Determine the (X, Y) coordinate at the center of the cell enclosing the given text.  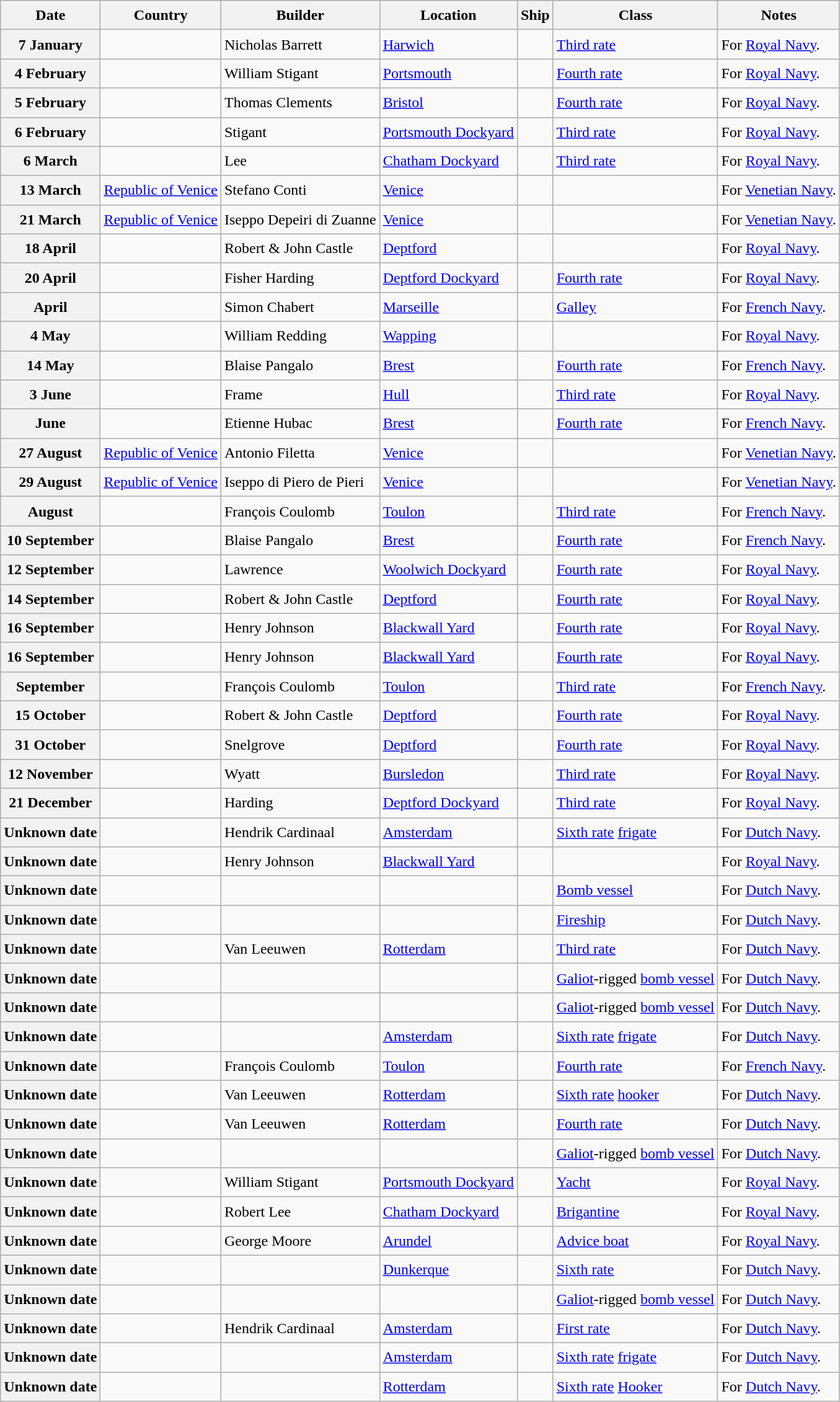
18 April (51, 248)
12 September (51, 569)
7 January (51, 45)
Thomas Clements (300, 103)
14 May (51, 366)
Country (161, 15)
September (51, 686)
Lawrence (300, 569)
4 May (51, 336)
Stefano Conti (300, 190)
Fireship (635, 920)
Marseille (448, 306)
5 February (51, 103)
Yacht (635, 1182)
Lee (300, 161)
Sixth rate hooker (635, 1095)
13 March (51, 190)
Antonio Filetta (300, 453)
June (51, 424)
Date (51, 15)
Advice boat (635, 1240)
Portsmouth (448, 73)
27 August (51, 453)
Hull (448, 394)
15 October (51, 716)
Simon Chabert (300, 306)
Brigantine (635, 1212)
Class (635, 15)
Nicholas Barrett (300, 45)
Frame (300, 394)
Iseppo Depeiri di Zuanne (300, 220)
Wapping (448, 336)
14 September (51, 599)
Fisher Harding (300, 278)
Bursledon (448, 774)
21 December (51, 802)
29 August (51, 482)
6 February (51, 131)
21 March (51, 220)
3 June (51, 394)
12 November (51, 774)
April (51, 306)
Arundel (448, 1240)
Notes (779, 15)
Iseppo di Piero de Pieri (300, 482)
First rate (635, 1328)
20 April (51, 278)
Snelgrove (300, 744)
Builder (300, 15)
Harwich (448, 45)
6 March (51, 161)
Stigant (300, 131)
Harding (300, 802)
Bomb vessel (635, 890)
10 September (51, 541)
Sixth rate Hooker (635, 1386)
Bristol (448, 103)
Sixth rate (635, 1270)
4 February (51, 73)
Ship (535, 15)
William Redding (300, 336)
August (51, 511)
Etienne Hubac (300, 424)
Dunkerque (448, 1270)
Galley (635, 306)
Location (448, 15)
Woolwich Dockyard (448, 569)
Wyatt (300, 774)
31 October (51, 744)
Robert Lee (300, 1212)
George Moore (300, 1240)
